Find where the given text appears and provide that cell's center as [x, y] coordinate. 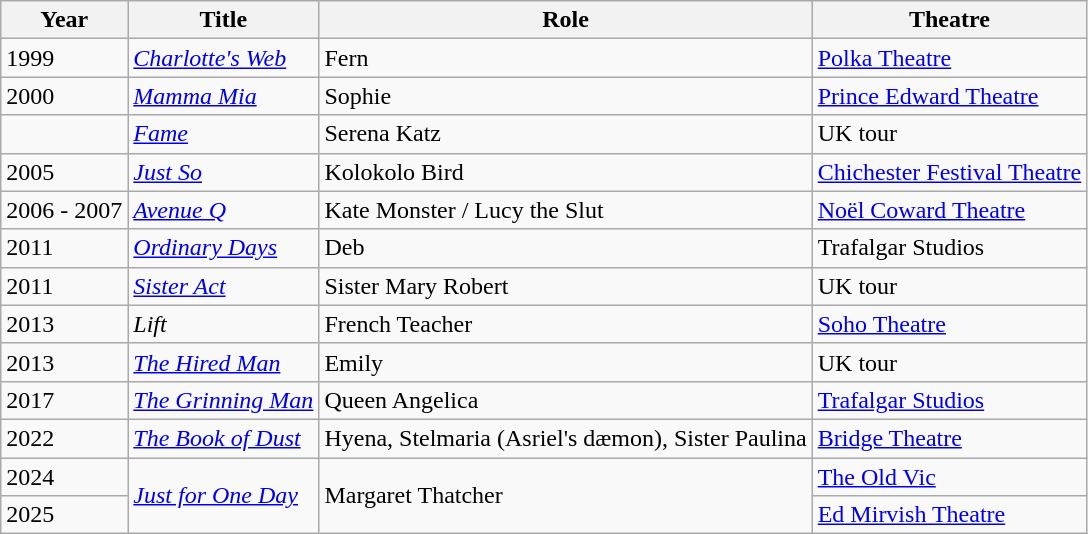
Kate Monster / Lucy the Slut [566, 210]
Bridge Theatre [950, 438]
Kolokolo Bird [566, 172]
Ordinary Days [224, 248]
Title [224, 20]
Chichester Festival Theatre [950, 172]
Just So [224, 172]
Margaret Thatcher [566, 496]
2000 [64, 96]
Lift [224, 324]
Avenue Q [224, 210]
Deb [566, 248]
2017 [64, 400]
The Grinning Man [224, 400]
The Hired Man [224, 362]
2024 [64, 477]
Sister Act [224, 286]
Role [566, 20]
Theatre [950, 20]
Prince Edward Theatre [950, 96]
Soho Theatre [950, 324]
Fame [224, 134]
Hyena, Stelmaria (Asriel's dæmon), Sister Paulina [566, 438]
Mamma Mia [224, 96]
Just for One Day [224, 496]
Sophie [566, 96]
Ed Mirvish Theatre [950, 515]
2025 [64, 515]
The Old Vic [950, 477]
French Teacher [566, 324]
Fern [566, 58]
Year [64, 20]
1999 [64, 58]
Queen Angelica [566, 400]
Charlotte's Web [224, 58]
The Book of Dust [224, 438]
Polka Theatre [950, 58]
Noël Coward Theatre [950, 210]
2022 [64, 438]
Emily [566, 362]
Sister Mary Robert [566, 286]
2006 - 2007 [64, 210]
2005 [64, 172]
Serena Katz [566, 134]
